Capture the cell that displays the provided text and extract its [x, y] central coordinate. 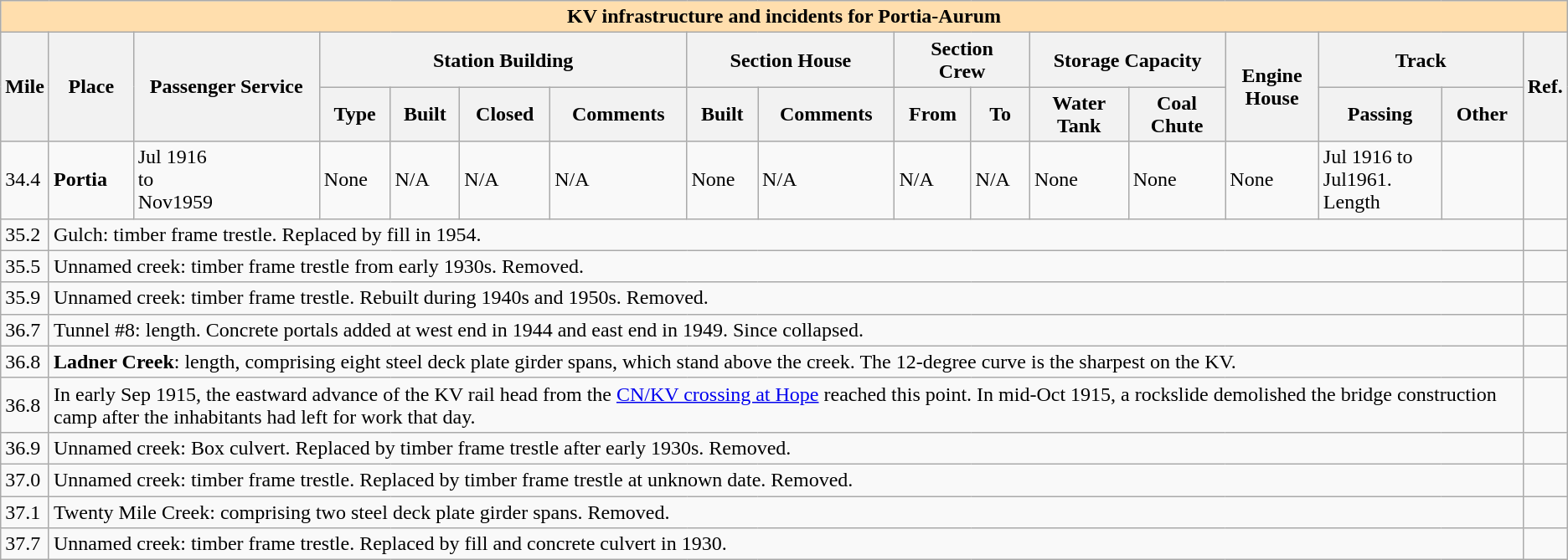
37.7 [25, 544]
35.5 [25, 266]
Closed [505, 114]
Unnamed creek: Box culvert. Replaced by timber frame trestle after early 1930s. Removed. [786, 448]
SectionCrew [962, 60]
35.9 [25, 298]
Unnamed creek: timber frame trestle. Replaced by timber frame trestle at unknown date. Removed. [786, 480]
Tunnel #8: length. Concrete portals added at west end in 1944 and east end in 1949. Since collapsed. [786, 330]
Unnamed creek: timber frame trestle from early 1930s. Removed. [786, 266]
From [933, 114]
Gulch: timber frame trestle. Replaced by fill in 1954. [786, 234]
Unnamed creek: timber frame trestle. Rebuilt during 1940s and 1950s. Removed. [786, 298]
Unnamed creek: timber frame trestle. Replaced by fill and concrete culvert in 1930. [786, 544]
To [1000, 114]
Jul 1916 toJul1961.Length [1380, 180]
KV infrastructure and incidents for Portia-Aurum [784, 17]
35.2 [25, 234]
36.9 [25, 448]
34.4 [25, 180]
Ladner Creek: length, comprising eight steel deck plate girder spans, which stand above the creek. The 12-degree curve is the sharpest on the KV. [786, 362]
37.0 [25, 480]
Station Building [503, 60]
CoalChute [1177, 114]
Place [90, 87]
Storage Capacity [1127, 60]
Type [355, 114]
Passenger Service [226, 87]
Mile [25, 87]
Passing [1380, 114]
Portia [90, 180]
Jul 1916to Nov1959 [226, 180]
Section House [791, 60]
WaterTank [1079, 114]
Twenty Mile Creek: comprising two steel deck plate girder spans. Removed. [786, 511]
Track [1421, 60]
Other [1483, 114]
37.1 [25, 511]
Ref. [1545, 87]
EngineHouse [1271, 87]
36.7 [25, 330]
